Extract the (X, Y) coordinate from the center of the cell holding the provided text.  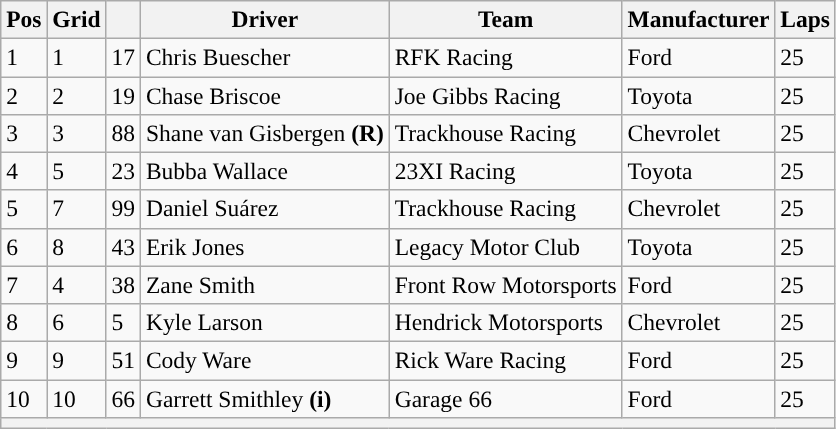
Team (506, 19)
88 (123, 133)
43 (123, 247)
Front Row Motorsports (506, 285)
Pos (24, 19)
Legacy Motor Club (506, 247)
Garage 66 (506, 398)
Erik Jones (264, 247)
38 (123, 285)
Grid (76, 19)
RFK Racing (506, 57)
Cody Ware (264, 360)
Driver (264, 19)
Chris Buescher (264, 57)
Shane van Gisbergen (R) (264, 133)
17 (123, 57)
Bubba Wallace (264, 171)
66 (123, 398)
19 (123, 95)
Zane Smith (264, 285)
Joe Gibbs Racing (506, 95)
23 (123, 171)
Chase Briscoe (264, 95)
51 (123, 360)
99 (123, 209)
Rick Ware Racing (506, 360)
Manufacturer (698, 19)
Hendrick Motorsports (506, 322)
Garrett Smithley (i) (264, 398)
23XI Racing (506, 171)
Daniel Suárez (264, 209)
Laps (806, 19)
Kyle Larson (264, 322)
